Capture the cell that displays the provided text and extract its (X, Y) central coordinate. 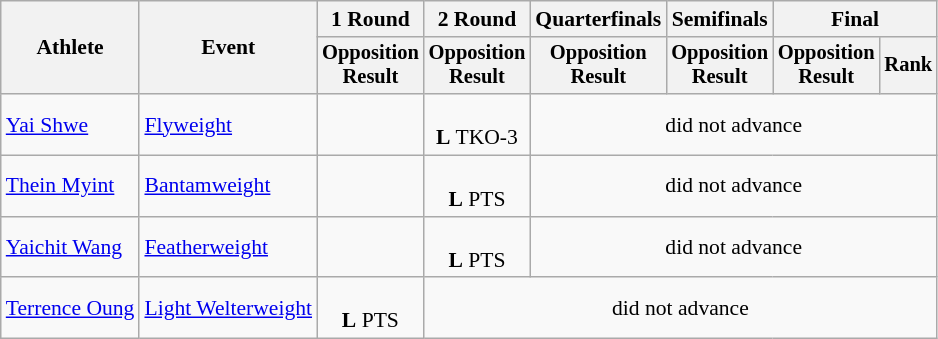
Bantamweight (228, 186)
Rank (908, 66)
Yaichit Wang (70, 248)
Quarterfinals (598, 19)
Semifinals (720, 19)
Final (855, 19)
Yai Shwe (70, 124)
2 Round (478, 19)
Terrence Oung (70, 308)
1 Round (370, 19)
Flyweight (228, 124)
Light Welterweight (228, 308)
Featherweight (228, 248)
Event (228, 48)
L TKO-3 (478, 124)
Thein Myint (70, 186)
Athlete (70, 48)
